Pinpoint the cell where the given text exists, returning its (X, Y) midpoint coordinate. 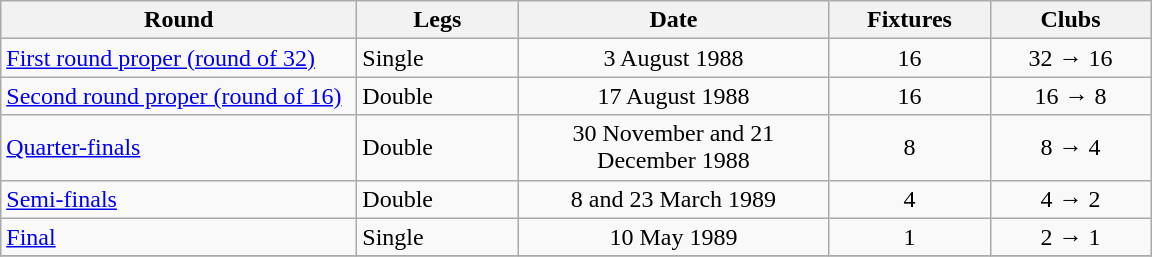
4 (910, 199)
Clubs (1070, 20)
Final (179, 237)
3 August 1988 (674, 58)
Quarter-finals (179, 148)
32 → 16 (1070, 58)
Second round proper (round of 16) (179, 96)
10 May 1989 (674, 237)
2 → 1 (1070, 237)
Fixtures (910, 20)
1 (910, 237)
Legs (438, 20)
Date (674, 20)
8 and 23 March 1989 (674, 199)
Semi-finals (179, 199)
4 → 2 (1070, 199)
17 August 1988 (674, 96)
30 November and 21 December 1988 (674, 148)
First round proper (round of 32) (179, 58)
8 → 4 (1070, 148)
16 → 8 (1070, 96)
8 (910, 148)
Round (179, 20)
